Detect which cell encompasses the target text, then output its (x, y) center coordinate. 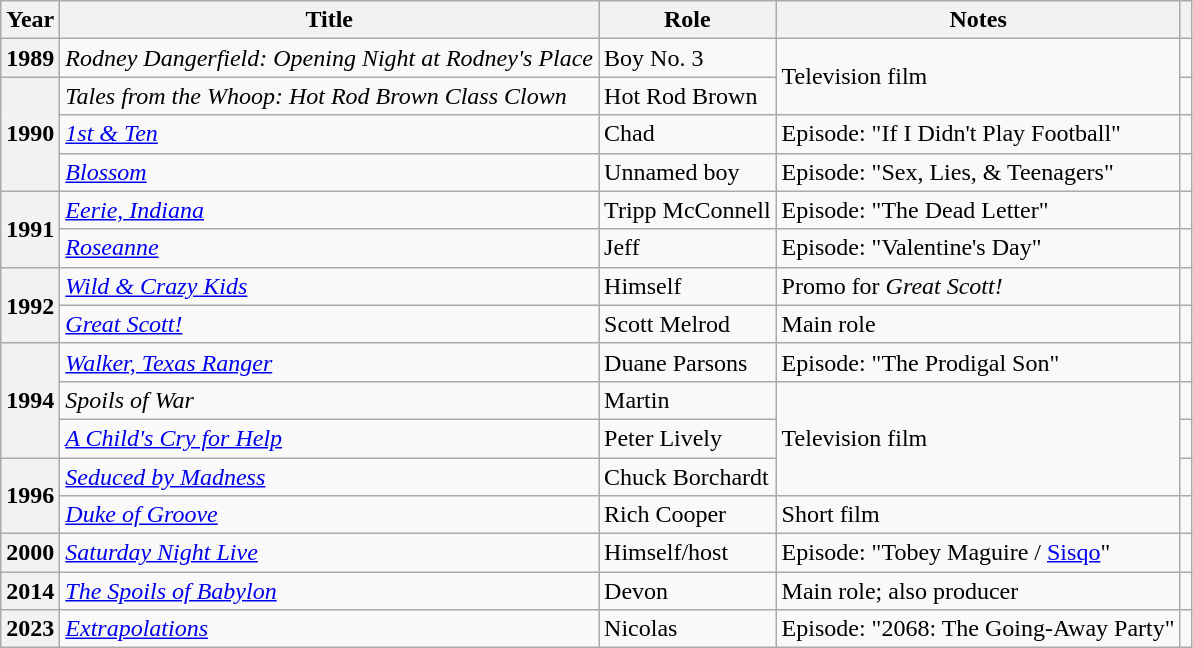
Himself (688, 286)
2000 (30, 553)
Main role (978, 324)
Seduced by Madness (330, 477)
Hot Rod Brown (688, 96)
Eerie, Indiana (330, 210)
1st & Ten (330, 134)
Wild & Crazy Kids (330, 286)
2014 (30, 591)
Episode: "2068: The Going-Away Party" (978, 629)
1996 (30, 496)
Extrapolations (330, 629)
Devon (688, 591)
Episode: "Sex, Lies, & Teenagers" (978, 172)
Duke of Groove (330, 515)
Nicolas (688, 629)
Chad (688, 134)
A Child's Cry for Help (330, 438)
Unnamed boy (688, 172)
Rich Cooper (688, 515)
Rodney Dangerfield: Opening Night at Rodney's Place (330, 58)
Blossom (330, 172)
Great Scott! (330, 324)
Episode: "The Dead Letter" (978, 210)
1994 (30, 400)
Year (30, 20)
Peter Lively (688, 438)
2023 (30, 629)
Spoils of War (330, 400)
1992 (30, 305)
1991 (30, 229)
Episode: "The Prodigal Son" (978, 362)
Duane Parsons (688, 362)
Scott Melrod (688, 324)
1990 (30, 134)
Notes (978, 20)
Short film (978, 515)
Walker, Texas Ranger (330, 362)
Role (688, 20)
Chuck Borchardt (688, 477)
Tripp McConnell (688, 210)
Jeff (688, 248)
Martin (688, 400)
Saturday Night Live (330, 553)
Episode: "Valentine's Day" (978, 248)
Himself/host (688, 553)
Roseanne (330, 248)
Episode: "If I Didn't Play Football" (978, 134)
Episode: "Tobey Maguire / Sisqo" (978, 553)
Tales from the Whoop: Hot Rod Brown Class Clown (330, 96)
Boy No. 3 (688, 58)
Main role; also producer (978, 591)
1989 (30, 58)
Title (330, 20)
Promo for Great Scott! (978, 286)
The Spoils of Babylon (330, 591)
